For the text-containing cell, return its midpoint in (X, Y) coordinate format. 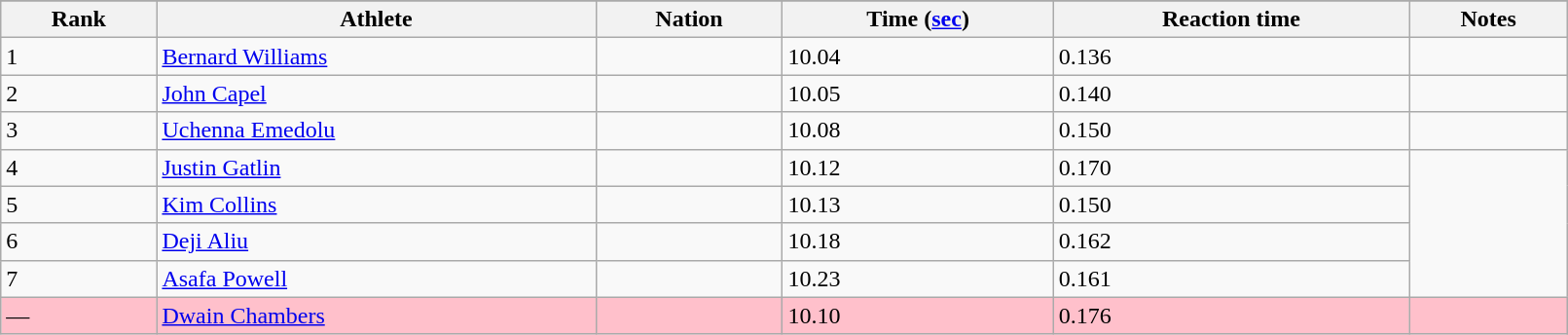
4 (79, 167)
Reaction time (1230, 19)
10.08 (918, 130)
10.18 (918, 242)
0.136 (1230, 56)
10.23 (918, 279)
Kim Collins (376, 205)
3 (79, 130)
Athlete (376, 19)
7 (79, 279)
0.176 (1230, 316)
1 (79, 56)
Asafa Powell (376, 279)
Bernard Williams (376, 56)
Uchenna Emedolu (376, 130)
10.13 (918, 205)
10.05 (918, 93)
John Capel (376, 93)
5 (79, 205)
0.162 (1230, 242)
10.10 (918, 316)
6 (79, 242)
10.12 (918, 167)
0.170 (1230, 167)
Deji Aliu (376, 242)
Time (sec) (918, 19)
Justin Gatlin (376, 167)
Dwain Chambers (376, 316)
0.140 (1230, 93)
2 (79, 93)
— (79, 316)
0.161 (1230, 279)
Rank (79, 19)
Notes (1489, 19)
Nation (689, 19)
10.04 (918, 56)
